Pinpoint the cell where the given text exists, returning its [x, y] midpoint coordinate. 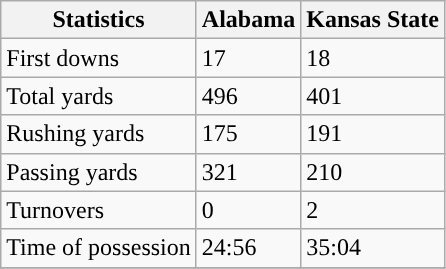
175 [248, 134]
210 [373, 172]
Time of possession [99, 248]
Statistics [99, 20]
18 [373, 58]
321 [248, 172]
Alabama [248, 20]
Total yards [99, 96]
Passing yards [99, 172]
191 [373, 134]
35:04 [373, 248]
401 [373, 96]
Rushing yards [99, 134]
2 [373, 210]
Turnovers [99, 210]
Kansas State [373, 20]
17 [248, 58]
First downs [99, 58]
496 [248, 96]
24:56 [248, 248]
0 [248, 210]
